Capture the cell that displays the provided text and extract its [x, y] central coordinate. 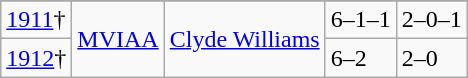
2–0 [432, 58]
2–0–1 [432, 20]
6–1–1 [360, 20]
MVIAA [118, 39]
6–2 [360, 58]
Clyde Williams [244, 39]
1912† [36, 58]
1911† [36, 20]
